Find where the given text appears and provide that cell's center as [X, Y] coordinate. 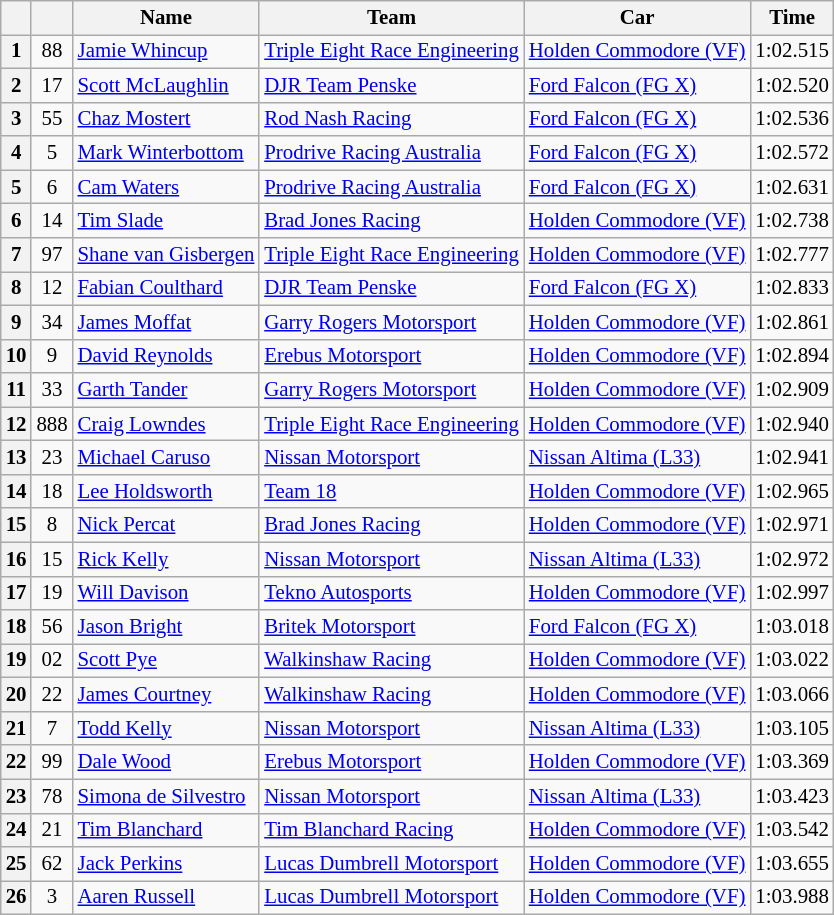
16 [16, 559]
Lee Holdsworth [166, 491]
1:02.894 [792, 356]
33 [52, 390]
4 [16, 153]
1 [16, 51]
26 [16, 898]
2 [16, 85]
11 [16, 390]
1:02.738 [792, 221]
1:02.941 [792, 458]
1:03.066 [792, 695]
Fabian Coulthard [166, 288]
56 [52, 627]
1:02.520 [792, 85]
Todd Kelly [166, 728]
13 [16, 458]
Will Davison [166, 593]
Tim Blanchard [166, 830]
Shane van Gisbergen [166, 255]
99 [52, 762]
1:02.833 [792, 288]
1:03.988 [792, 898]
1:03.105 [792, 728]
David Reynolds [166, 356]
55 [52, 119]
1:02.971 [792, 525]
1:03.655 [792, 864]
1:03.423 [792, 796]
25 [16, 864]
1:02.631 [792, 187]
Dale Wood [166, 762]
Time [792, 18]
1:03.018 [792, 627]
Jason Bright [166, 627]
1:03.022 [792, 661]
Car [638, 18]
Tekno Autosports [392, 593]
Scott McLaughlin [166, 85]
Rod Nash Racing [392, 119]
Rick Kelly [166, 559]
88 [52, 51]
1:02.861 [792, 322]
James Courtney [166, 695]
1:03.369 [792, 762]
34 [52, 322]
1:02.997 [792, 593]
1:02.536 [792, 119]
1:02.940 [792, 424]
Nick Percat [166, 525]
Team [392, 18]
James Moffat [166, 322]
Team 18 [392, 491]
Scott Pye [166, 661]
Garth Tander [166, 390]
24 [16, 830]
1:02.515 [792, 51]
1:02.965 [792, 491]
Tim Slade [166, 221]
Chaz Mostert [166, 119]
Cam Waters [166, 187]
Tim Blanchard Racing [392, 830]
02 [52, 661]
1:03.542 [792, 830]
Mark Winterbottom [166, 153]
1:02.909 [792, 390]
Craig Lowndes [166, 424]
62 [52, 864]
Simona de Silvestro [166, 796]
20 [16, 695]
Aaren Russell [166, 898]
10 [16, 356]
Jack Perkins [166, 864]
1:02.972 [792, 559]
888 [52, 424]
1:02.777 [792, 255]
Britek Motorsport [392, 627]
Name [166, 18]
78 [52, 796]
Jamie Whincup [166, 51]
97 [52, 255]
1:02.572 [792, 153]
Michael Caruso [166, 458]
